Return [x, y] of the center of cell containing provided text 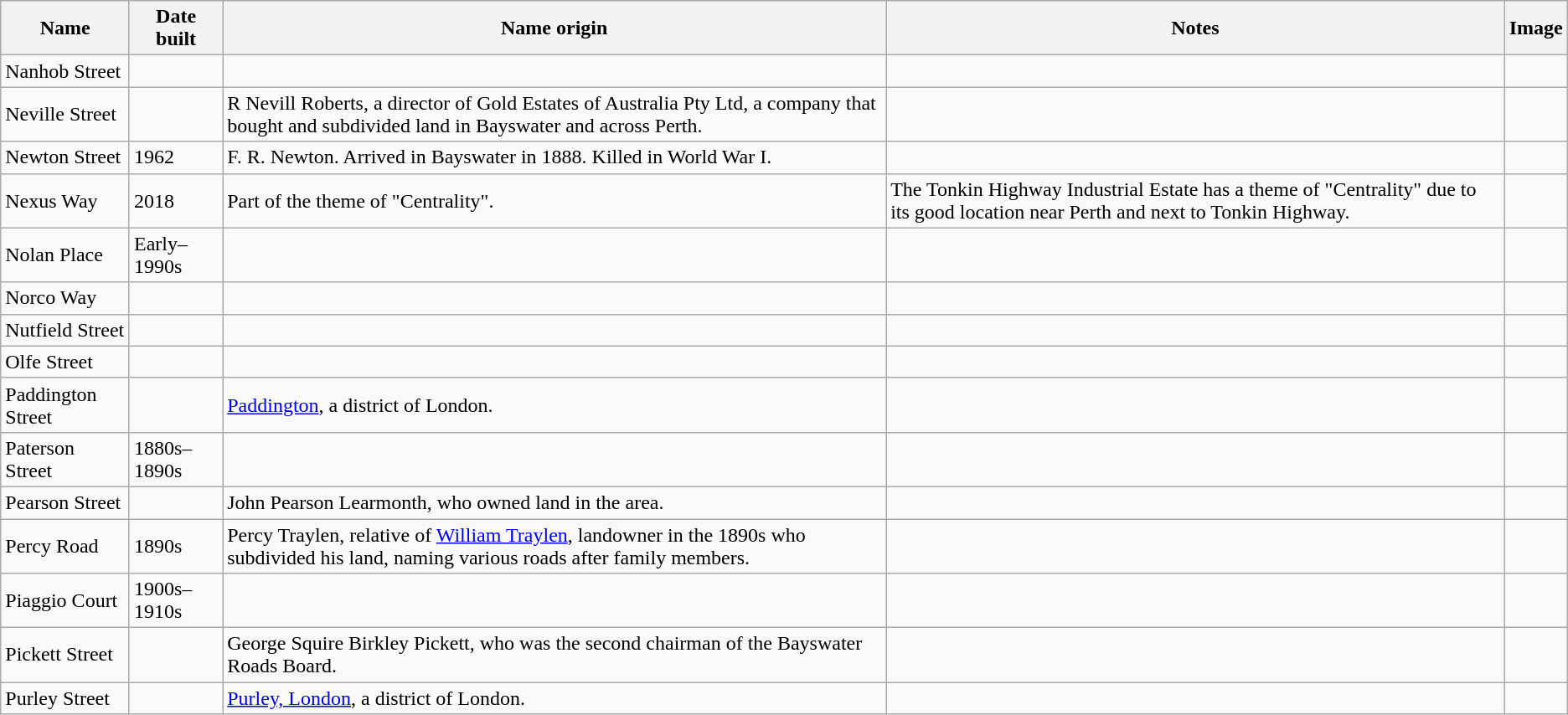
Paterson Street [65, 459]
Nexus Way [65, 201]
Purley, London, a district of London. [554, 698]
Name origin [554, 28]
Purley Street [65, 698]
The Tonkin Highway Industrial Estate has a theme of "Centrality" due to its good location near Perth and next to Tonkin Highway. [1196, 201]
Paddington Street [65, 405]
Name [65, 28]
1962 [176, 157]
1880s–1890s [176, 459]
John Pearson Learmonth, who owned land in the area. [554, 502]
Paddington, a district of London. [554, 405]
Olfe Street [65, 362]
Percy Traylen, relative of William Traylen, landowner in the 1890s who subdivided his land, naming various roads after family members. [554, 546]
Image [1536, 28]
Nolan Place [65, 255]
George Squire Birkley Pickett, who was the second chairman of the Bayswater Roads Board. [554, 655]
Notes [1196, 28]
Piaggio Court [65, 601]
Early–1990s [176, 255]
R Nevill Roberts, a director of Gold Estates of Australia Pty Ltd, a company that bought and subdivided land in Bayswater and across Perth. [554, 114]
Percy Road [65, 546]
Nutfield Street [65, 330]
1890s [176, 546]
Date built [176, 28]
2018 [176, 201]
Pearson Street [65, 502]
Part of the theme of "Centrality". [554, 201]
Newton Street [65, 157]
1900s–1910s [176, 601]
Norco Way [65, 298]
Nanhob Street [65, 71]
F. R. Newton. Arrived in Bayswater in 1888. Killed in World War I. [554, 157]
Neville Street [65, 114]
Pickett Street [65, 655]
